Extract the (X, Y) coordinate from the center of the cell holding the provided text.  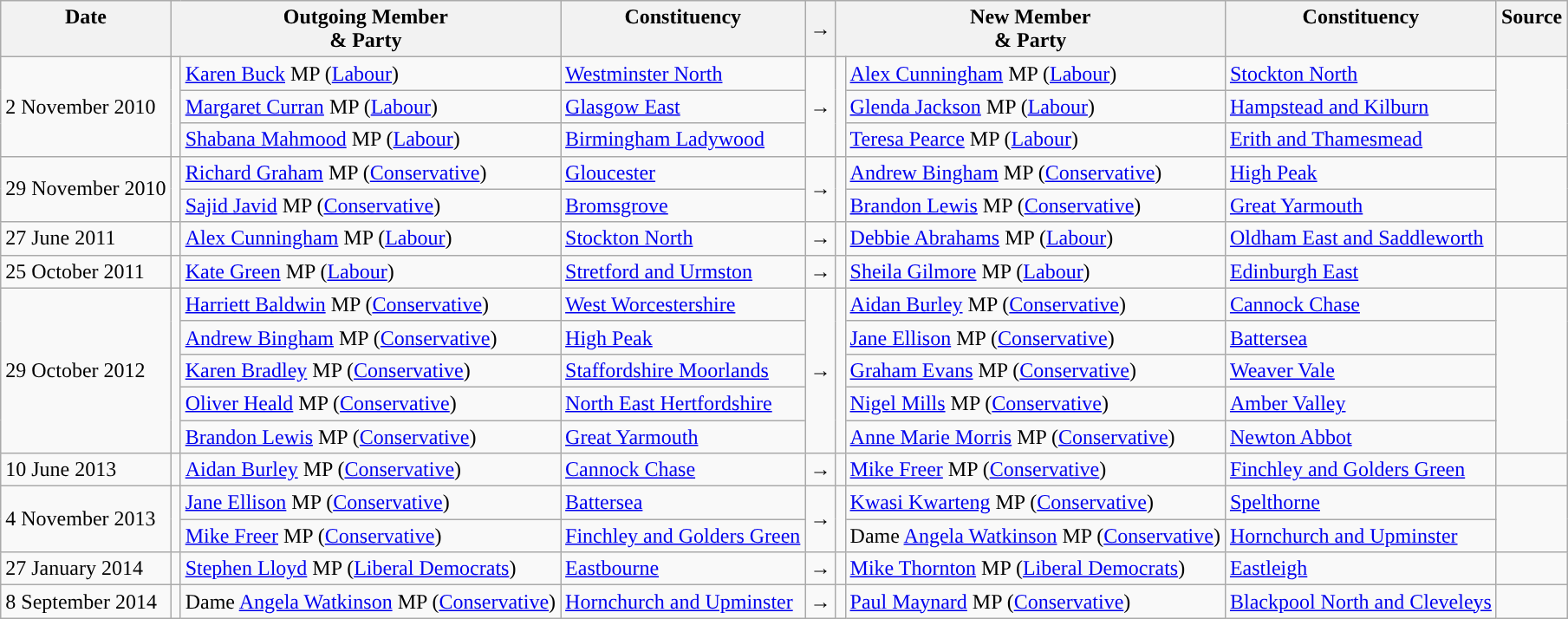
25 October 2011 (86, 271)
Mike Thornton MP (Liberal Democrats) (1035, 569)
Oldham East and Saddleworth (1361, 238)
Anne Marie Morris MP (Conservative) (1035, 436)
4 November 2013 (86, 519)
Bromsgrove (683, 205)
Oliver Heald MP (Conservative) (370, 403)
Stretford and Urmston (683, 271)
Paul Maynard MP (Conservative) (1035, 602)
Hampstead and Kilburn (1361, 107)
New Member& Party (1030, 29)
Date (86, 29)
Shabana Mahmood MP (Labour) (370, 140)
Staffordshire Moorlands (683, 370)
Stephen Lloyd MP (Liberal Democrats) (370, 569)
Karen Buck MP (Labour) (370, 74)
Weaver Vale (1361, 370)
10 June 2013 (86, 470)
8 September 2014 (86, 602)
Graham Evans MP (Conservative) (1035, 370)
Kate Green MP (Labour) (370, 271)
29 October 2012 (86, 370)
North East Hertfordshire (683, 403)
Westminster North (683, 74)
27 June 2011 (86, 238)
Sheila Gilmore MP (Labour) (1035, 271)
Karen Bradley MP (Conservative) (370, 370)
Erith and Thamesmead (1361, 140)
2 November 2010 (86, 107)
West Worcestershire (683, 304)
Harriett Baldwin MP (Conservative) (370, 304)
Margaret Curran MP (Labour) (370, 107)
Nigel Mills MP (Conservative) (1035, 403)
29 November 2010 (86, 189)
Spelthorne (1361, 503)
Kwasi Kwarteng MP (Conservative) (1035, 503)
Eastbourne (683, 569)
Amber Valley (1361, 403)
27 January 2014 (86, 569)
Glenda Jackson MP (Labour) (1035, 107)
Teresa Pearce MP (Labour) (1035, 140)
Sajid Javid MP (Conservative) (370, 205)
Birmingham Ladywood (683, 140)
Gloucester (683, 173)
Eastleigh (1361, 569)
Debbie Abrahams MP (Labour) (1035, 238)
Source (1531, 29)
Richard Graham MP (Conservative) (370, 173)
Newton Abbot (1361, 436)
Glasgow East (683, 107)
Edinburgh East (1361, 271)
Outgoing Member& Party (366, 29)
Blackpool North and Cleveleys (1361, 602)
